Return [X, Y] of the center of cell containing provided text 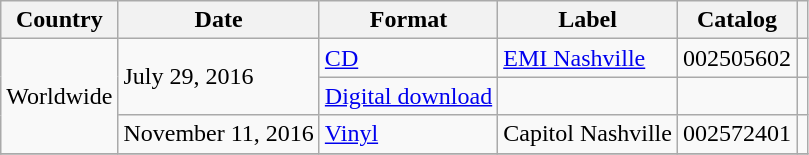
Digital download [408, 96]
002572401 [736, 134]
Format [408, 20]
November 11, 2016 [218, 134]
EMI Nashville [588, 58]
Label [588, 20]
Catalog [736, 20]
Date [218, 20]
002505602 [736, 58]
Vinyl [408, 134]
Worldwide [60, 96]
CD [408, 58]
Country [60, 20]
Capitol Nashville [588, 134]
July 29, 2016 [218, 77]
